Search for the cell housing the specified text and yield its (x, y) center coordinate. 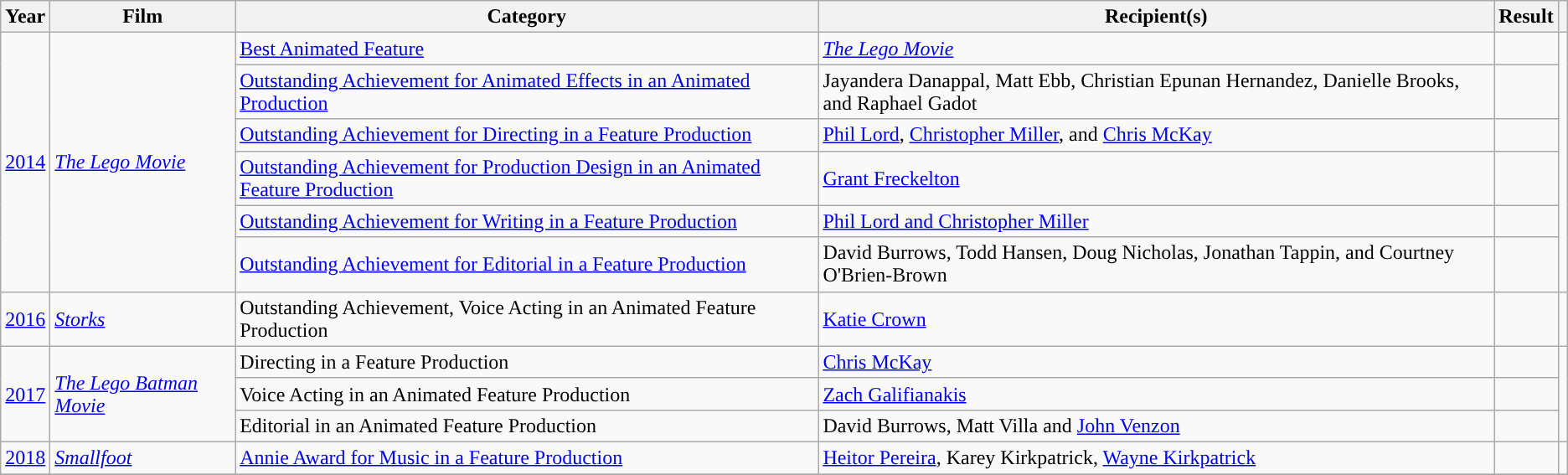
Outstanding Achievement for Production Design in an Animated Feature Production (527, 178)
Phil Lord and Christopher Miller (1156, 221)
Outstanding Achievement for Directing in a Feature Production (527, 135)
Recipient(s) (1156, 17)
Outstanding Achievement for Animated Effects in an Animated Production (527, 92)
Directing in a Feature Production (527, 362)
2016 (25, 318)
Film (142, 17)
Smallfoot (142, 457)
Heitor Pereira, Karey Kirkpatrick, Wayne Kirkpatrick (1156, 457)
Voice Acting in an Animated Feature Production (527, 394)
Outstanding Achievement, Voice Acting in an Animated Feature Production (527, 318)
Storks (142, 318)
Grant Freckelton (1156, 178)
David Burrows, Matt Villa and John Venzon (1156, 426)
Annie Award for Music in a Feature Production (527, 457)
Category (527, 17)
David Burrows, Todd Hansen, Doug Nicholas, Jonathan Tappin, and Courtney O'Brien-Brown (1156, 265)
2017 (25, 394)
Outstanding Achievement for Editorial in a Feature Production (527, 265)
Result (1526, 17)
2014 (25, 163)
Year (25, 17)
Outstanding Achievement for Writing in a Feature Production (527, 221)
Phil Lord, Christopher Miller, and Chris McKay (1156, 135)
Chris McKay (1156, 362)
Editorial in an Animated Feature Production (527, 426)
2018 (25, 457)
Jayandera Danappal, Matt Ebb, Christian Epunan Hernandez, Danielle Brooks, and Raphael Gadot (1156, 92)
Zach Galifianakis (1156, 394)
The Lego Batman Movie (142, 394)
Best Animated Feature (527, 49)
Katie Crown (1156, 318)
